Capture the cell that displays the provided text and extract its [x, y] central coordinate. 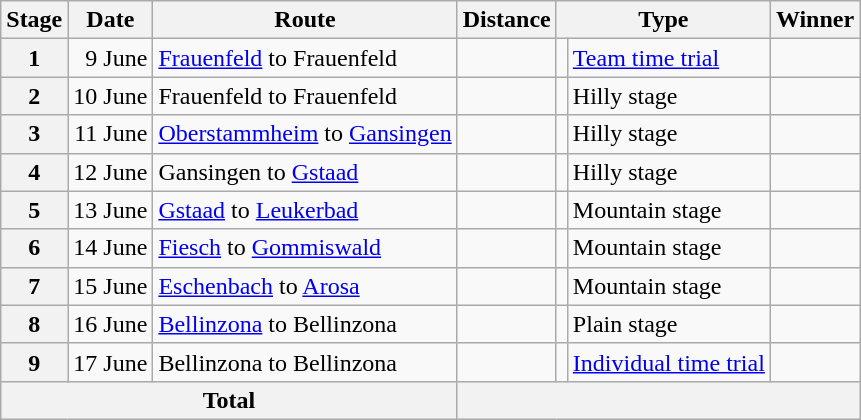
7 [34, 286]
13 June [110, 210]
Team time trial [668, 58]
Winner [814, 20]
Fiesch to Gommiswald [305, 248]
3 [34, 134]
Date [110, 20]
Gstaad to Leukerbad [305, 210]
1 [34, 58]
Type [663, 20]
4 [34, 172]
Individual time trial [668, 362]
8 [34, 324]
6 [34, 248]
15 June [110, 286]
Distance [506, 20]
17 June [110, 362]
16 June [110, 324]
2 [34, 96]
Eschenbach to Arosa [305, 286]
Route [305, 20]
12 June [110, 172]
Stage [34, 20]
5 [34, 210]
9 June [110, 58]
10 June [110, 96]
Total [229, 400]
Plain stage [668, 324]
Gansingen to Gstaad [305, 172]
9 [34, 362]
14 June [110, 248]
Oberstammheim to Gansingen [305, 134]
11 June [110, 134]
